Determine the (X, Y) coordinate at the center of the cell enclosing the given text.  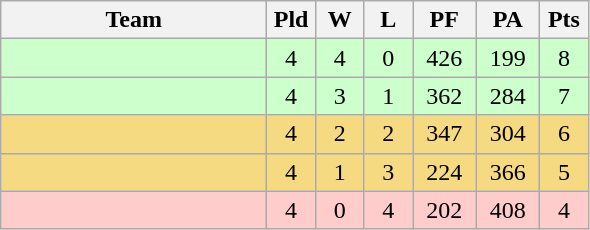
L (388, 20)
347 (444, 134)
7 (564, 96)
W (340, 20)
362 (444, 96)
8 (564, 58)
366 (508, 172)
199 (508, 58)
408 (508, 210)
PA (508, 20)
6 (564, 134)
284 (508, 96)
224 (444, 172)
Pts (564, 20)
426 (444, 58)
PF (444, 20)
Pld (292, 20)
Team (134, 20)
304 (508, 134)
5 (564, 172)
202 (444, 210)
